Output the (x, y) coordinate of the center of the cell containing the given text.  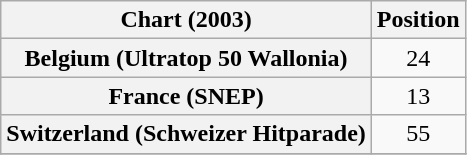
Position (418, 20)
Switzerland (Schweizer Hitparade) (186, 134)
Belgium (Ultratop 50 Wallonia) (186, 58)
Chart (2003) (186, 20)
55 (418, 134)
13 (418, 96)
France (SNEP) (186, 96)
24 (418, 58)
